Pinpoint the cell where the given text exists, returning its [x, y] midpoint coordinate. 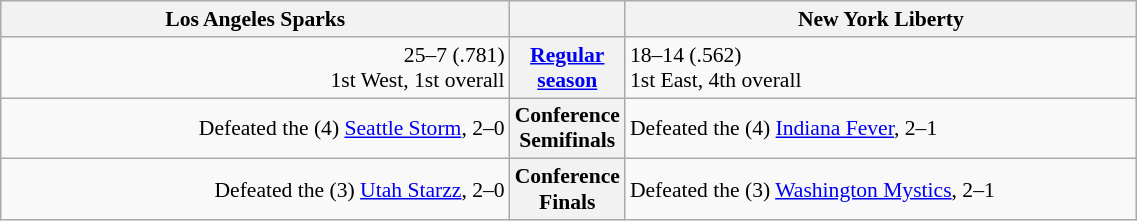
Defeated the (3) Utah Starzz, 2–0 [256, 190]
Regular season [568, 68]
Los Angeles Sparks [256, 19]
25–7 (.781)1st West, 1st overall [256, 68]
Defeated the (3) Washington Mystics, 2–1 [881, 190]
New York Liberty [881, 19]
Conference Finals [568, 190]
Conference Semifinals [568, 128]
Defeated the (4) Indiana Fever, 2–1 [881, 128]
18–14 (.562)1st East, 4th overall [881, 68]
Defeated the (4) Seattle Storm, 2–0 [256, 128]
